Detect which cell encompasses the target text, then output its (x, y) center coordinate. 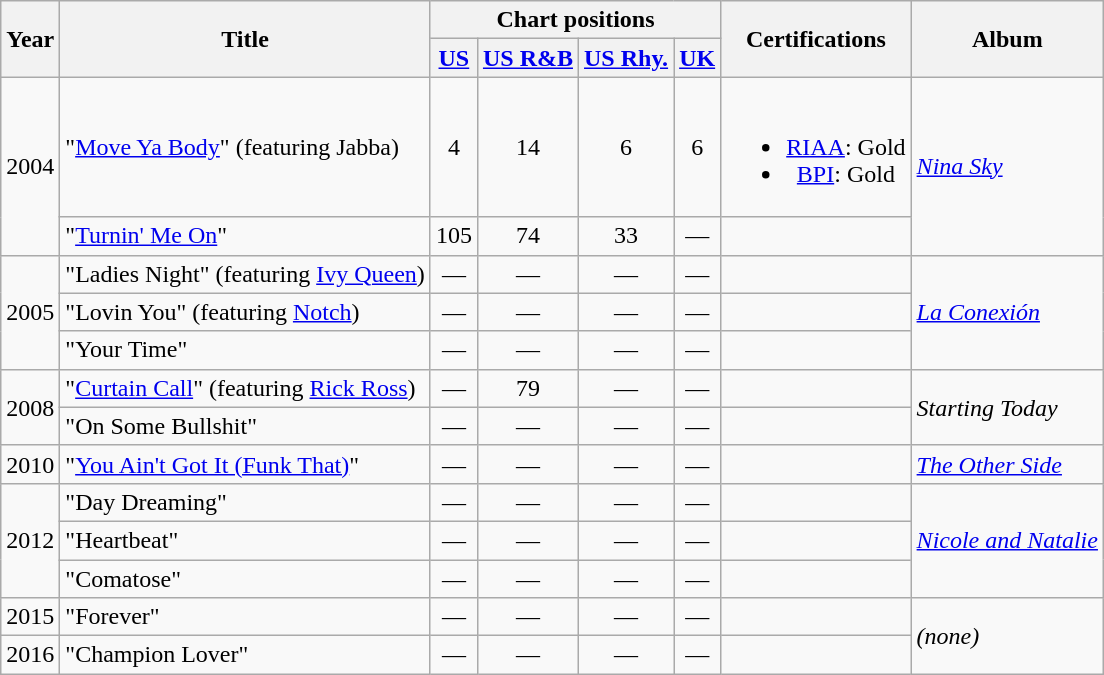
UK (698, 58)
Title (246, 39)
(none) (1007, 636)
Chart positions (575, 20)
US R&B (528, 58)
105 (454, 236)
2004 (30, 166)
2005 (30, 312)
"Heartbeat" (246, 540)
Certifications (816, 39)
Album (1007, 39)
US (454, 58)
"Curtain Call" (featuring Rick Ross) (246, 388)
"You Ain't Got It (Funk That)" (246, 464)
Year (30, 39)
The Other Side (1007, 464)
"On Some Bullshit" (246, 426)
"Your Time" (246, 350)
Nicole and Natalie (1007, 540)
"Comatose" (246, 579)
Nina Sky (1007, 166)
33 (626, 236)
US Rhy. (626, 58)
"Move Ya Body" (featuring Jabba) (246, 147)
La Conexión (1007, 312)
2008 (30, 407)
14 (528, 147)
"Day Dreaming" (246, 502)
4 (454, 147)
"Ladies Night" (featuring Ivy Queen) (246, 274)
"Lovin You" (featuring Notch) (246, 312)
2016 (30, 655)
Starting Today (1007, 407)
"Champion Lover" (246, 655)
"Turnin' Me On" (246, 236)
79 (528, 388)
2015 (30, 617)
"Forever" (246, 617)
2012 (30, 540)
2010 (30, 464)
74 (528, 236)
RIAA: GoldBPI: Gold (816, 147)
